Locate the cell with the specified text and output its [x, y] center coordinate. 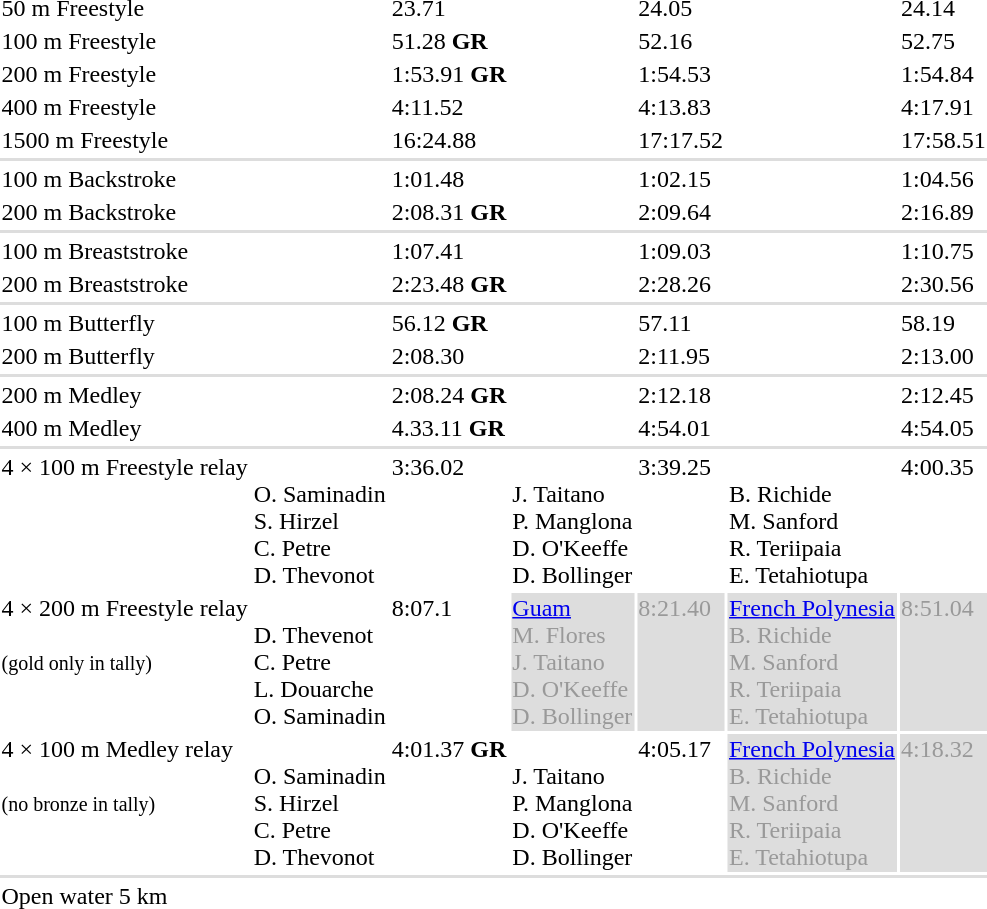
2:16.89 [943, 212]
4:11.52 [449, 107]
200 m Backstroke [124, 212]
200 m Freestyle [124, 74]
4:01.37 GR [449, 803]
1:53.91 GR [449, 74]
17:58.51 [943, 140]
1:09.03 [681, 251]
3:36.02 [449, 521]
4 × 100 m Freestyle relay [124, 521]
200 m Medley [124, 395]
8:07.1 [449, 662]
100 m Butterfly [124, 323]
4:13.83 [681, 107]
4:00.35 [943, 521]
2:28.26 [681, 284]
1:01.48 [449, 179]
B. RichideM. SanfordR. TeriipaiaE. Tetahiotupa [812, 521]
4 × 100 m Medley relay(no bronze in tally) [124, 803]
56.12 GR [449, 323]
200 m Butterfly [124, 356]
2:08.30 [449, 356]
100 m Breaststroke [124, 251]
4:54.05 [943, 428]
1:54.84 [943, 74]
1:07.41 [449, 251]
16:24.88 [449, 140]
8:51.04 [943, 662]
2:08.31 GR [449, 212]
2:12.45 [943, 395]
100 m Backstroke [124, 179]
400 m Freestyle [124, 107]
2:13.00 [943, 356]
4.33.11 GR [449, 428]
17:17.52 [681, 140]
1:54.53 [681, 74]
400 m Medley [124, 428]
4:54.01 [681, 428]
8:21.40 [681, 662]
1:02.15 [681, 179]
2:09.64 [681, 212]
52.16 [681, 41]
1500 m Freestyle [124, 140]
1:10.75 [943, 251]
52.75 [943, 41]
2:11.95 [681, 356]
51.28 GR [449, 41]
200 m Breaststroke [124, 284]
57.11 [681, 323]
2:30.56 [943, 284]
100 m Freestyle [124, 41]
4 × 200 m Freestyle relay(gold only in tally) [124, 662]
58.19 [943, 323]
2:23.48 GR [449, 284]
2:12.18 [681, 395]
4:05.17 [681, 803]
D. ThevenotC. PetreL. DouarcheO. Saminadin [320, 662]
4:18.32 [943, 803]
4:17.91 [943, 107]
Guam M. FloresJ. TaitanoD. O'KeeffeD. Bollinger [572, 662]
2:08.24 GR [449, 395]
1:04.56 [943, 179]
3:39.25 [681, 521]
